Detect which cell encompasses the target text, then output its [X, Y] center coordinate. 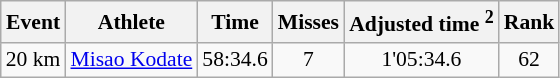
1'05:34.6 [422, 60]
Event [34, 22]
Misses [308, 22]
62 [530, 60]
20 km [34, 60]
Misao Kodate [131, 60]
7 [308, 60]
Athlete [131, 22]
Adjusted time 2 [422, 22]
Rank [530, 22]
Time [234, 22]
58:34.6 [234, 60]
